Identify which cell holds the provided text, then report its (x, y) central coordinate. 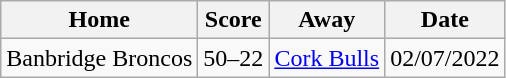
Date (445, 20)
50–22 (234, 58)
Score (234, 20)
Banbridge Broncos (100, 58)
Away (327, 20)
02/07/2022 (445, 58)
Home (100, 20)
Cork Bulls (327, 58)
